Identify which cell holds the provided text, then report its [x, y] central coordinate. 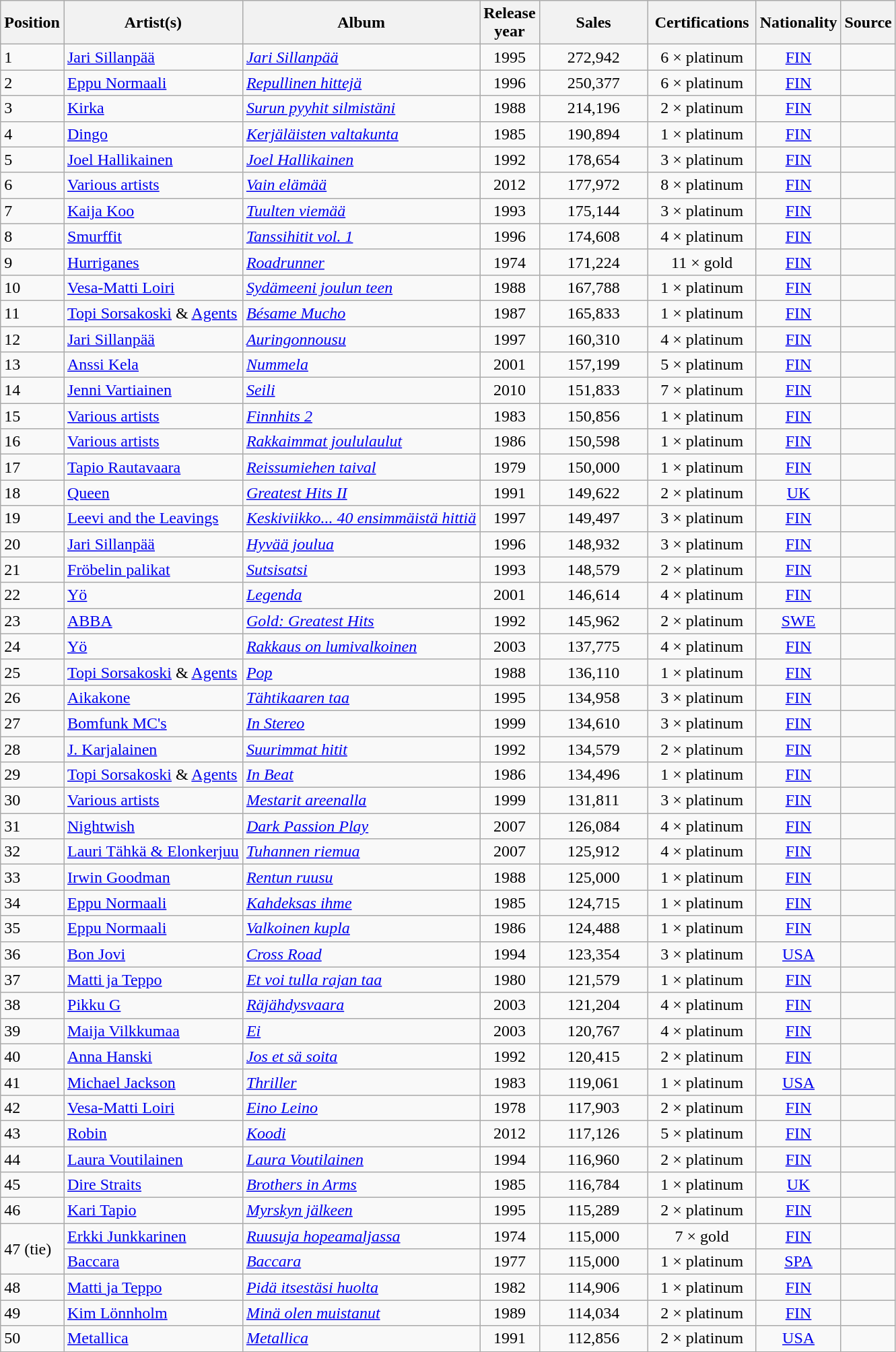
19 [32, 518]
Kari Tapio [153, 1211]
Tapio Rautavaara [153, 467]
Mestarit areenalla [361, 801]
Nightwish [153, 826]
Ei [361, 1031]
Maija Vilkkumaa [153, 1031]
26 [32, 698]
Dingo [153, 134]
21 [32, 570]
49 [32, 1313]
124,715 [594, 903]
SWE [798, 621]
13 [32, 365]
Pop [361, 672]
36 [32, 954]
214,196 [594, 108]
Leevi and the Leavings [153, 518]
Myrskyn jälkeen [361, 1211]
Kim Lönnholm [153, 1313]
Fröbelin palikat [153, 570]
16 [32, 442]
115,289 [594, 1211]
Rakkaus on lumivalkoinen [361, 646]
35 [32, 928]
Kerjäläisten valtakunta [361, 134]
117,126 [594, 1133]
Nummela [361, 365]
171,224 [594, 262]
Album [361, 23]
Dire Straits [153, 1185]
15 [32, 416]
Räjähdysvaara [361, 1005]
17 [32, 467]
167,788 [594, 288]
272,942 [594, 57]
44 [32, 1159]
Michael Jackson [153, 1082]
7 [32, 211]
Pikku G [153, 1005]
Hyvää joulua [361, 544]
Reissumiehen taival [361, 467]
48 [32, 1287]
38 [32, 1005]
41 [32, 1082]
Anssi Kela [153, 365]
190,894 [594, 134]
1987 [510, 313]
145,962 [594, 621]
1979 [510, 467]
134,496 [594, 775]
148,579 [594, 570]
Hurriganes [153, 262]
4 [32, 134]
14 [32, 391]
Brothers in Arms [361, 1185]
34 [32, 903]
12 [32, 339]
Cross Road [361, 954]
Rentun ruusu [361, 877]
Nationality [798, 23]
11 × gold [701, 262]
20 [32, 544]
45 [32, 1185]
32 [32, 852]
3 [32, 108]
28 [32, 749]
Artist(s) [153, 23]
Kaija Koo [153, 211]
117,903 [594, 1108]
150,000 [594, 467]
10 [32, 288]
2010 [510, 391]
Robin [153, 1133]
6 [32, 185]
151,833 [594, 391]
112,856 [594, 1339]
Certifications [701, 23]
149,497 [594, 518]
137,775 [594, 646]
Valkoinen kupla [361, 928]
ABBA [153, 621]
Repullinen hittejä [361, 83]
Auringonnousu [361, 339]
46 [32, 1211]
1977 [510, 1262]
150,856 [594, 416]
Finnhits 2 [361, 416]
2 [32, 83]
1989 [510, 1313]
120,767 [594, 1031]
Smurffit [153, 236]
22 [32, 595]
Legenda [361, 595]
Dark Passion Play [361, 826]
119,061 [594, 1082]
Gold: Greatest Hits [361, 621]
131,811 [594, 801]
Et voi tulla rajan taa [361, 980]
126,084 [594, 826]
Bon Jovi [153, 954]
Minä olen muistanut [361, 1313]
Sales [594, 23]
Jenni Vartiainen [153, 391]
157,199 [594, 365]
1982 [510, 1287]
30 [32, 801]
Surun pyyhit silmistäni [361, 108]
7 × gold [701, 1236]
123,354 [594, 954]
148,932 [594, 544]
Erkki Junkkarinen [153, 1236]
124,488 [594, 928]
165,833 [594, 313]
177,972 [594, 185]
8 × platinum [701, 185]
Keskiviikko... 40 ensimmäistä hittiä [361, 518]
125,000 [594, 877]
29 [32, 775]
11 [32, 313]
37 [32, 980]
149,622 [594, 493]
43 [32, 1133]
120,415 [594, 1056]
250,377 [594, 83]
5 [32, 160]
175,144 [594, 211]
SPA [798, 1262]
Vain elämää [361, 185]
In Stereo [361, 723]
1980 [510, 980]
24 [32, 646]
Position [32, 23]
Irwin Goodman [153, 877]
114,034 [594, 1313]
116,960 [594, 1159]
31 [32, 826]
23 [32, 621]
160,310 [594, 339]
42 [32, 1108]
Greatest Hits II [361, 493]
Ruusuja hopeamaljassa [361, 1236]
Sutsisatsi [361, 570]
Tanssihitit vol. 1 [361, 236]
Rakkaimmat joululaulut [361, 442]
Kahdeksas ihme [361, 903]
146,614 [594, 595]
Suurimmat hitit [361, 749]
Thriller [361, 1082]
Seili [361, 391]
Jos et sä soita [361, 1056]
33 [32, 877]
47 (tie) [32, 1249]
174,608 [594, 236]
Tähtikaaren taa [361, 698]
Eino Leino [361, 1108]
Roadrunner [361, 262]
Sydämeeni joulun teen [361, 288]
1978 [510, 1108]
121,579 [594, 980]
50 [32, 1339]
18 [32, 493]
Source [868, 23]
121,204 [594, 1005]
Tuulten viemää [361, 211]
134,958 [594, 698]
Bomfunk MC's [153, 723]
114,906 [594, 1287]
134,610 [594, 723]
Lauri Tähkä & Elonkerjuu [153, 852]
136,110 [594, 672]
Releaseyear [510, 23]
7 × platinum [701, 391]
134,579 [594, 749]
In Beat [361, 775]
116,784 [594, 1185]
40 [32, 1056]
1 [32, 57]
8 [32, 236]
Queen [153, 493]
9 [32, 262]
150,598 [594, 442]
Kirka [153, 108]
J. Karjalainen [153, 749]
125,912 [594, 852]
Bésame Mucho [361, 313]
Aikakone [153, 698]
Tuhannen riemua [361, 852]
25 [32, 672]
Koodi [361, 1133]
39 [32, 1031]
178,654 [594, 160]
Anna Hanski [153, 1056]
27 [32, 723]
Pidä itsestäsi huolta [361, 1287]
